Return the [x, y] coordinate for the center point of the cell that contains the specified text.  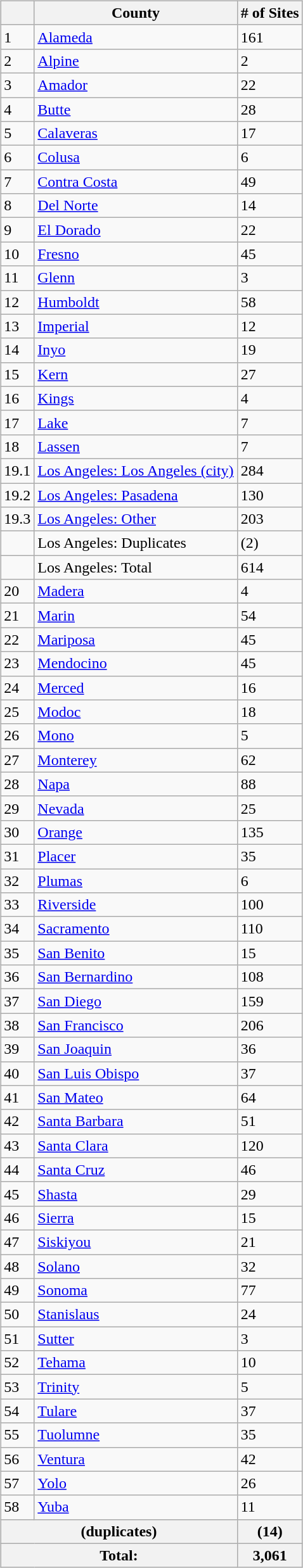
San Joaquin [136, 1049]
Mono [136, 736]
Kern [136, 374]
Alpine [136, 61]
64 [270, 1097]
206 [270, 1025]
Siskiyou [136, 1242]
San Diego [136, 1001]
Total: [119, 1555]
31 [18, 856]
57 [18, 1483]
Mendocino [136, 664]
Los Angeles: Los Angeles (city) [136, 471]
Santa Cruz [136, 1170]
Amador [136, 85]
Sonoma [136, 1291]
San Francisco [136, 1025]
San Luis Obispo [136, 1073]
38 [18, 1025]
50 [18, 1315]
County [136, 13]
52 [18, 1363]
Ventura [136, 1459]
88 [270, 784]
Shasta [136, 1194]
44 [18, 1170]
Santa Barbara [136, 1122]
(14) [270, 1531]
Lake [136, 422]
Placer [136, 856]
77 [270, 1291]
(2) [270, 543]
41 [18, 1097]
Humboldt [136, 302]
Los Angeles: Duplicates [136, 543]
39 [18, 1049]
Los Angeles: Pasadena [136, 495]
Orange [136, 832]
19.3 [18, 519]
40 [18, 1073]
Glenn [136, 278]
23 [18, 664]
Mariposa [136, 640]
San Benito [136, 953]
Sutter [136, 1339]
Modoc [136, 712]
48 [18, 1266]
130 [270, 495]
135 [270, 832]
Marin [136, 616]
San Bernardino [136, 977]
Calaveras [136, 134]
19.1 [18, 471]
3,061 [270, 1555]
Napa [136, 784]
108 [270, 977]
203 [270, 519]
161 [270, 37]
Sacramento [136, 929]
614 [270, 567]
43 [18, 1146]
Madera [136, 591]
Tulare [136, 1411]
120 [270, 1146]
8 [18, 206]
33 [18, 905]
62 [270, 760]
Inyo [136, 350]
284 [270, 471]
Merced [136, 688]
Contra Costa [136, 182]
Yolo [136, 1483]
Tehama [136, 1363]
Riverside [136, 905]
9 [18, 230]
# of Sites [270, 13]
Los Angeles: Other [136, 519]
19 [270, 350]
1 [18, 37]
Santa Clara [136, 1146]
30 [18, 832]
53 [18, 1387]
Monterey [136, 760]
56 [18, 1459]
47 [18, 1242]
Nevada [136, 808]
20 [18, 591]
Plumas [136, 881]
Butte [136, 110]
110 [270, 929]
13 [18, 326]
Kings [136, 398]
Tuolumne [136, 1435]
Imperial [136, 326]
Colusa [136, 158]
19.2 [18, 495]
(duplicates) [119, 1531]
159 [270, 1001]
Fresno [136, 254]
100 [270, 905]
Trinity [136, 1387]
Stanislaus [136, 1315]
Lassen [136, 446]
Alameda [136, 37]
Del Norte [136, 206]
El Dorado [136, 230]
Solano [136, 1266]
Yuba [136, 1507]
San Mateo [136, 1097]
Los Angeles: Total [136, 567]
34 [18, 929]
55 [18, 1435]
Sierra [136, 1218]
